Detect which cell encompasses the target text, then output its [X, Y] center coordinate. 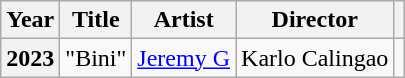
Director [315, 20]
Karlo Calingao [315, 58]
"Bini" [96, 58]
Artist [184, 20]
2023 [30, 58]
Title [96, 20]
Year [30, 20]
Jeremy G [184, 58]
